Provide the [X, Y] coordinate of the cell's center where the given text is located.  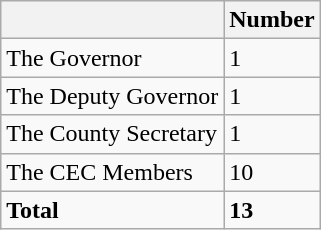
The Deputy Governor [112, 96]
The CEC Members [112, 172]
13 [272, 210]
10 [272, 172]
Total [112, 210]
The County Secretary [112, 134]
The Governor [112, 58]
Number [272, 20]
